Locate the cell with the specified text and output its (X, Y) center coordinate. 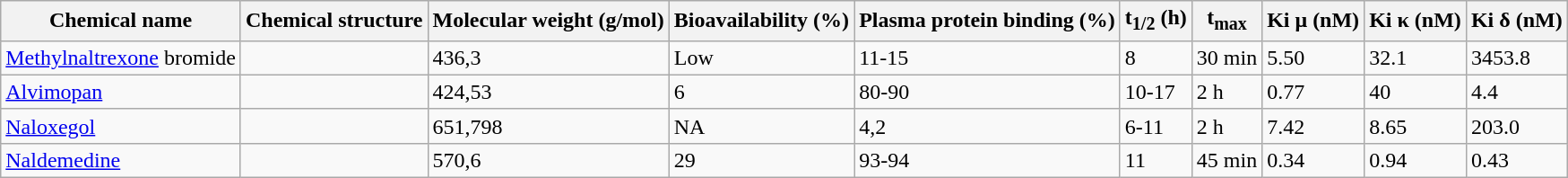
Ki δ (nM) (1517, 21)
651,798 (549, 126)
30 min (1226, 58)
203.0 (1517, 126)
424,53 (549, 92)
32.1 (1416, 58)
3453.8 (1517, 58)
40 (1416, 92)
4.4 (1517, 92)
Alvimopan (121, 92)
t1/2 (h) (1156, 21)
Chemical name (121, 21)
Ki κ (nM) (1416, 21)
Ki μ (nM) (1313, 21)
0.77 (1313, 92)
10-17 (1156, 92)
5.50 (1313, 58)
Naldemedine (121, 160)
7.42 (1313, 126)
11-15 (988, 58)
0.43 (1517, 160)
Plasma protein binding (%) (988, 21)
Naloxegol (121, 126)
NA (761, 126)
80-90 (988, 92)
Chemical structure (334, 21)
Methylnaltrexone bromide (121, 58)
45 min (1226, 160)
0.94 (1416, 160)
11 (1156, 160)
8 (1156, 58)
93-94 (988, 160)
0.34 (1313, 160)
570,6 (549, 160)
436,3 (549, 58)
6 (761, 92)
29 (761, 160)
4,2 (988, 126)
Molecular weight (g/mol) (549, 21)
tmax (1226, 21)
6-11 (1156, 126)
8.65 (1416, 126)
Low (761, 58)
Bioavailability (%) (761, 21)
